Return the [X, Y] coordinate for the center point of the cell that contains the specified text.  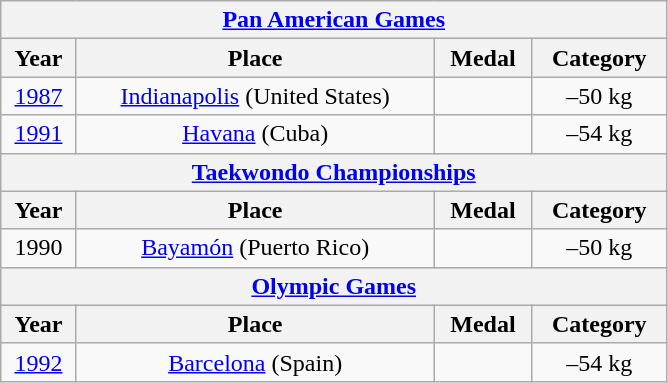
Pan American Games [334, 20]
1992 [38, 362]
1990 [38, 248]
Barcelona (Spain) [255, 362]
Olympic Games [334, 286]
Havana (Cuba) [255, 134]
1991 [38, 134]
Bayamón (Puerto Rico) [255, 248]
Indianapolis (United States) [255, 96]
Taekwondo Championships [334, 172]
1987 [38, 96]
